Detect which cell encompasses the target text, then output its (X, Y) center coordinate. 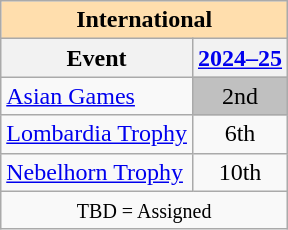
International (144, 20)
TBD = Assigned (144, 210)
6th (240, 134)
10th (240, 172)
Lombardia Trophy (97, 134)
2024–25 (240, 58)
Event (97, 58)
Asian Games (97, 96)
2nd (240, 96)
Nebelhorn Trophy (97, 172)
